Search for the cell housing the specified text and yield its [x, y] center coordinate. 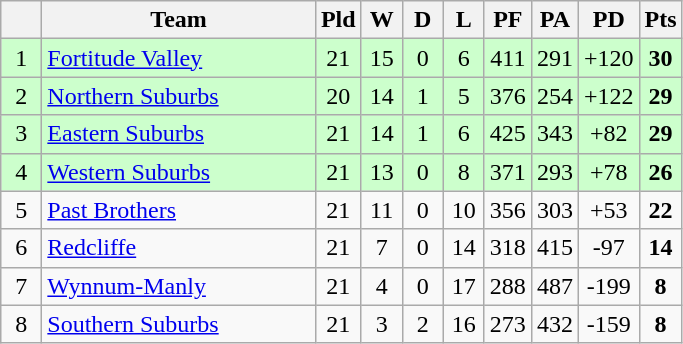
Southern Suburbs [179, 324]
L [464, 20]
Eastern Suburbs [179, 134]
Wynnum-Manly [179, 286]
376 [508, 96]
+82 [608, 134]
Western Suburbs [179, 172]
318 [508, 248]
Pts [660, 20]
PF [508, 20]
432 [554, 324]
356 [508, 210]
371 [508, 172]
293 [554, 172]
273 [508, 324]
291 [554, 58]
30 [660, 58]
487 [554, 286]
Past Brothers [179, 210]
W [382, 20]
Fortitude Valley [179, 58]
+78 [608, 172]
415 [554, 248]
343 [554, 134]
288 [508, 286]
26 [660, 172]
16 [464, 324]
13 [382, 172]
425 [508, 134]
Team [179, 20]
303 [554, 210]
10 [464, 210]
D [422, 20]
11 [382, 210]
+120 [608, 58]
Pld [338, 20]
+122 [608, 96]
254 [554, 96]
17 [464, 286]
-199 [608, 286]
Northern Suburbs [179, 96]
411 [508, 58]
22 [660, 210]
PA [554, 20]
Redcliffe [179, 248]
15 [382, 58]
-159 [608, 324]
+53 [608, 210]
20 [338, 96]
PD [608, 20]
-97 [608, 248]
